Scan for the cell matching the given text and deliver its [X, Y] coordinate at center. 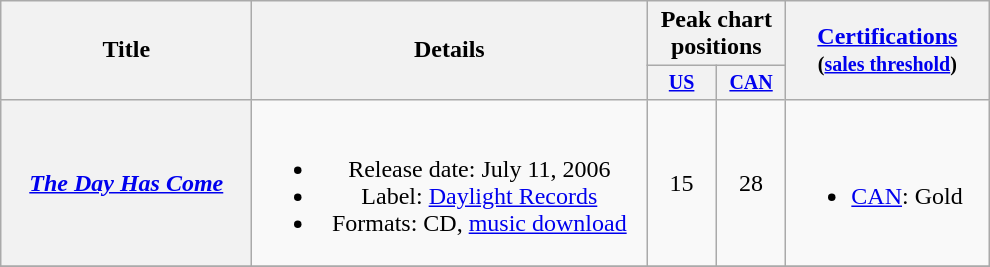
CAN [750, 82]
28 [750, 182]
Title [126, 50]
Details [450, 50]
Release date: July 11, 2006Label: Daylight RecordsFormats: CD, music download [450, 182]
CAN: Gold [888, 182]
15 [682, 182]
Certifications(sales threshold) [888, 50]
The Day Has Come [126, 182]
Peak chartpositions [716, 34]
US [682, 82]
